Pinpoint the cell where the given text exists, returning its [x, y] midpoint coordinate. 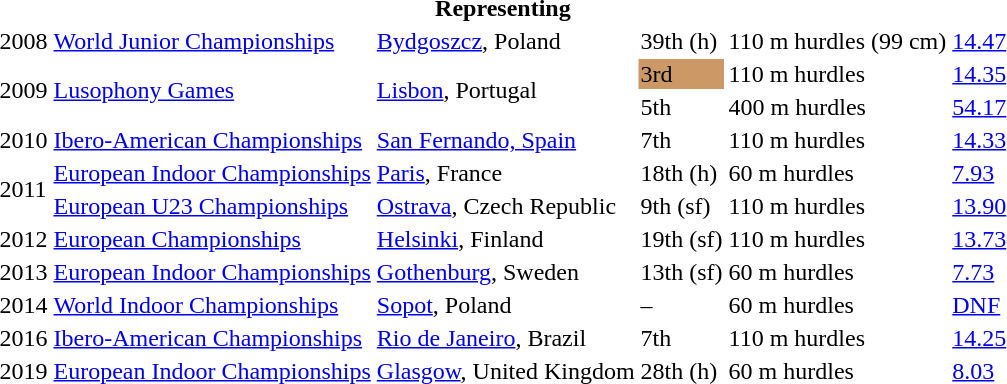
European Championships [212, 239]
19th (sf) [682, 239]
Sopot, Poland [506, 305]
Bydgoszcz, Poland [506, 41]
Lisbon, Portugal [506, 90]
European U23 Championships [212, 206]
San Fernando, Spain [506, 140]
Lusophony Games [212, 90]
3rd [682, 74]
Helsinki, Finland [506, 239]
World Junior Championships [212, 41]
400 m hurdles [838, 107]
18th (h) [682, 173]
– [682, 305]
13th (sf) [682, 272]
Ostrava, Czech Republic [506, 206]
Gothenburg, Sweden [506, 272]
World Indoor Championships [212, 305]
39th (h) [682, 41]
110 m hurdles (99 cm) [838, 41]
9th (sf) [682, 206]
Paris, France [506, 173]
Rio de Janeiro, Brazil [506, 338]
5th [682, 107]
